Output the [x, y] coordinate of the center of the cell containing the given text.  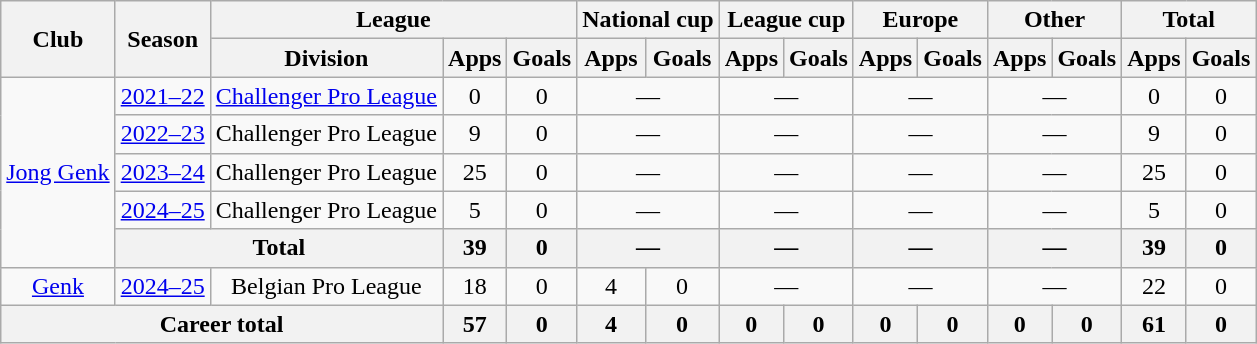
League [393, 20]
57 [475, 324]
61 [1154, 324]
Season [162, 39]
18 [475, 286]
Division [326, 58]
Other [1054, 20]
National cup [648, 20]
2022–23 [162, 134]
Career total [222, 324]
2023–24 [162, 172]
22 [1154, 286]
2021–22 [162, 96]
Club [58, 39]
Europe [920, 20]
Jong Genk [58, 172]
League cup [786, 20]
Genk [58, 286]
Belgian Pro League [326, 286]
